Extract the (x, y) coordinate from the center of the cell holding the provided text.  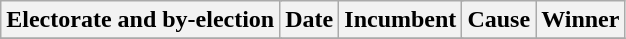
Winner (580, 20)
Incumbent (400, 20)
Cause (499, 20)
Electorate and by-election (140, 20)
Date (310, 20)
